Output the (x, y) coordinate of the center of the cell containing the given text.  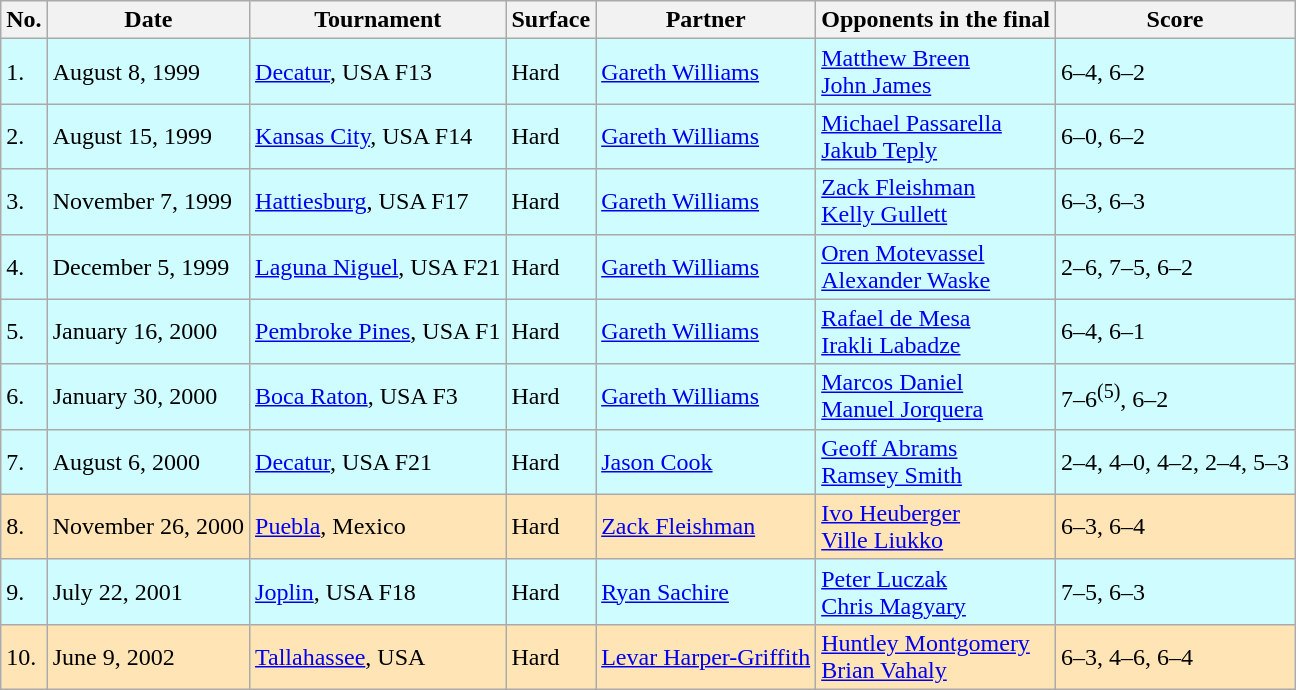
August 6, 2000 (148, 462)
6. (24, 396)
Marcos Daniel Manuel Jorquera (936, 396)
Date (148, 20)
7–5, 6–3 (1174, 592)
August 8, 1999 (148, 72)
Michael Passarella Jakub Teply (936, 136)
Huntley Montgomery Brian Vahaly (936, 656)
10. (24, 656)
June 9, 2002 (148, 656)
Zack Fleishman Kelly Gullett (936, 202)
2–6, 7–5, 6–2 (1174, 266)
Jason Cook (706, 462)
6–3, 4–6, 6–4 (1174, 656)
Ivo Heuberger Ville Liukko (936, 526)
Joplin, USA F18 (378, 592)
4. (24, 266)
Partner (706, 20)
December 5, 1999 (148, 266)
3. (24, 202)
5. (24, 332)
November 7, 1999 (148, 202)
No. (24, 20)
Zack Fleishman (706, 526)
January 16, 2000 (148, 332)
Decatur, USA F21 (378, 462)
Tallahassee, USA (378, 656)
2–4, 4–0, 4–2, 2–4, 5–3 (1174, 462)
7–6(5), 6–2 (1174, 396)
Rafael de Mesa Irakli Labadze (936, 332)
Laguna Niguel, USA F21 (378, 266)
6–4, 6–2 (1174, 72)
November 26, 2000 (148, 526)
6–3, 6–3 (1174, 202)
July 22, 2001 (148, 592)
Surface (551, 20)
Kansas City, USA F14 (378, 136)
6–0, 6–2 (1174, 136)
1. (24, 72)
Geoff Abrams Ramsey Smith (936, 462)
January 30, 2000 (148, 396)
7. (24, 462)
Opponents in the final (936, 20)
2. (24, 136)
Puebla, Mexico (378, 526)
Boca Raton, USA F3 (378, 396)
Decatur, USA F13 (378, 72)
8. (24, 526)
Score (1174, 20)
6–4, 6–1 (1174, 332)
Levar Harper-Griffith (706, 656)
Oren Motevassel Alexander Waske (936, 266)
Matthew Breen John James (936, 72)
Pembroke Pines, USA F1 (378, 332)
Tournament (378, 20)
Hattiesburg, USA F17 (378, 202)
Peter Luczak Chris Magyary (936, 592)
6–3, 6–4 (1174, 526)
Ryan Sachire (706, 592)
August 15, 1999 (148, 136)
9. (24, 592)
